Return the [x, y] coordinate for the center point of the cell that contains the specified text.  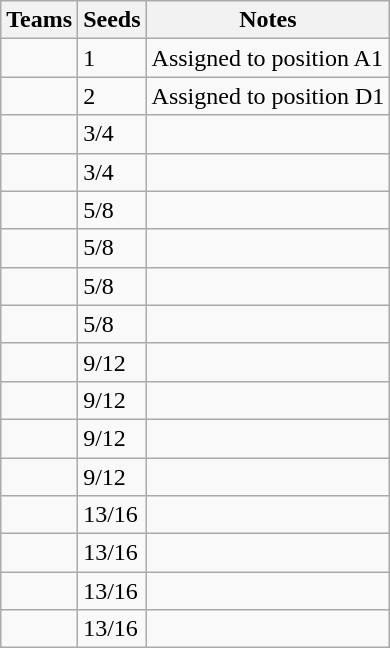
Notes [268, 20]
Teams [40, 20]
Assigned to position D1 [268, 96]
2 [112, 96]
1 [112, 58]
Assigned to position A1 [268, 58]
Seeds [112, 20]
